Capture the cell that displays the provided text and extract its [x, y] central coordinate. 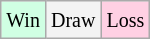
Loss [126, 20]
Win [24, 20]
Draw [72, 20]
